Identify which cell holds the provided text, then report its (x, y) central coordinate. 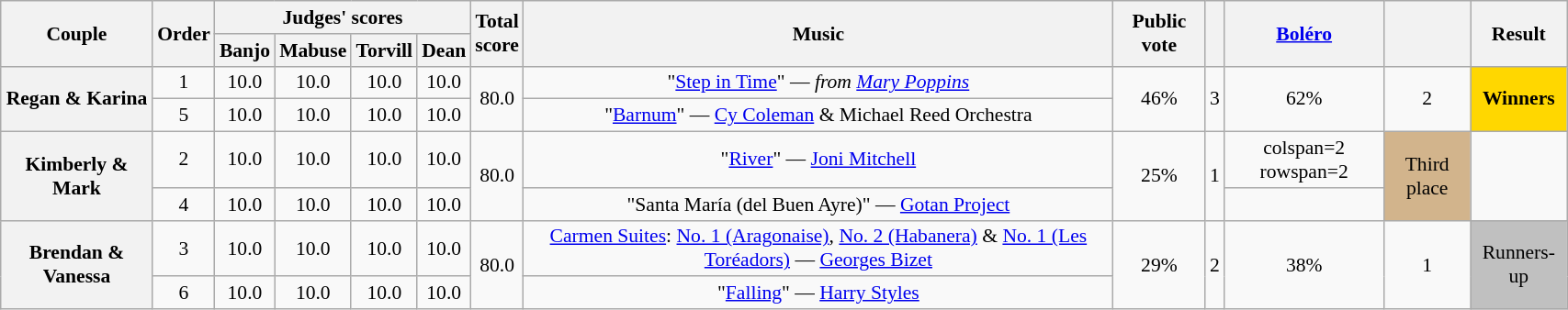
38% (1304, 264)
"Falling" — Harry Styles (818, 293)
4 (184, 205)
Public vote (1159, 33)
29% (1159, 264)
Music (818, 33)
Banjo (244, 50)
Third place (1427, 176)
Carmen Suites: No. 1 (Aragonaise), No. 2 (Habanera) & No. 1 (Les Toréadors) — Georges Bizet (818, 248)
colspan=2 rowspan=2 (1304, 160)
5 (184, 116)
25% (1159, 176)
"Step in Time" — from Mary Poppins (818, 83)
"Barnum" — Cy Coleman & Michael Reed Orchestra (818, 116)
Couple (77, 33)
46% (1159, 99)
Order (184, 33)
62% (1304, 99)
Result (1519, 33)
Dean (444, 50)
6 (184, 293)
"River" — Joni Mitchell (818, 160)
"Santa María (del Buen Ayre)" — Gotan Project (818, 205)
Mabuse (312, 50)
Totalscore (497, 33)
Judges' scores (343, 17)
Boléro (1304, 33)
Winners (1519, 99)
Brendan & Vanessa (77, 264)
Runners-up (1519, 264)
Torvill (384, 50)
Regan & Karina (77, 99)
Kimberly & Mark (77, 176)
